Extract the (x, y) coordinate from the center of the cell holding the provided text.  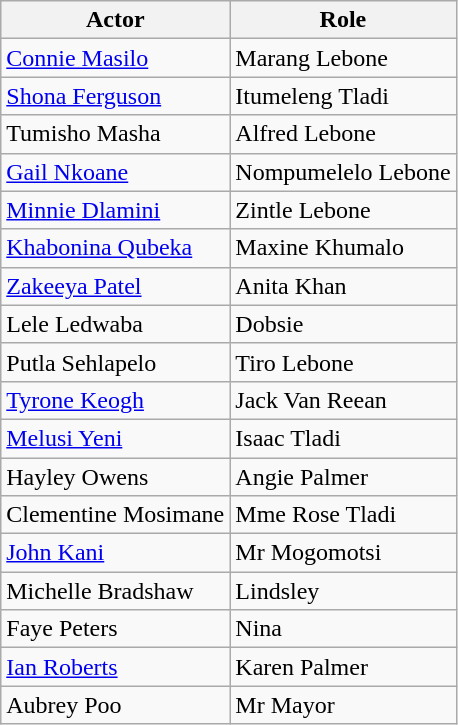
Zintle Lebone (343, 210)
Lindsley (343, 591)
Actor (116, 20)
Mme Rose Tladi (343, 515)
Shona Ferguson (116, 96)
Clementine Mosimane (116, 515)
Tumisho Masha (116, 134)
Isaac Tladi (343, 438)
Lele Ledwaba (116, 324)
Connie Masilo (116, 58)
Marang Lebone (343, 58)
Mr Mayor (343, 705)
Tiro Lebone (343, 362)
Nompumelelo Lebone (343, 172)
Khabonina Qubeka (116, 248)
Michelle Bradshaw (116, 591)
Tyrone Keogh (116, 400)
Maxine Khumalo (343, 248)
Angie Palmer (343, 477)
Minnie Dlamini (116, 210)
Alfred Lebone (343, 134)
Ian Roberts (116, 667)
Karen Palmer (343, 667)
John Kani (116, 553)
Hayley Owens (116, 477)
Itumeleng Tladi (343, 96)
Anita Khan (343, 286)
Mr Mogomotsi (343, 553)
Faye Peters (116, 629)
Dobsie (343, 324)
Jack Van Reean (343, 400)
Nina (343, 629)
Aubrey Poo (116, 705)
Gail Nkoane (116, 172)
Zakeeya Patel (116, 286)
Melusi Yeni (116, 438)
Putla Sehlapelo (116, 362)
Role (343, 20)
